Search for the cell housing the specified text and yield its [x, y] center coordinate. 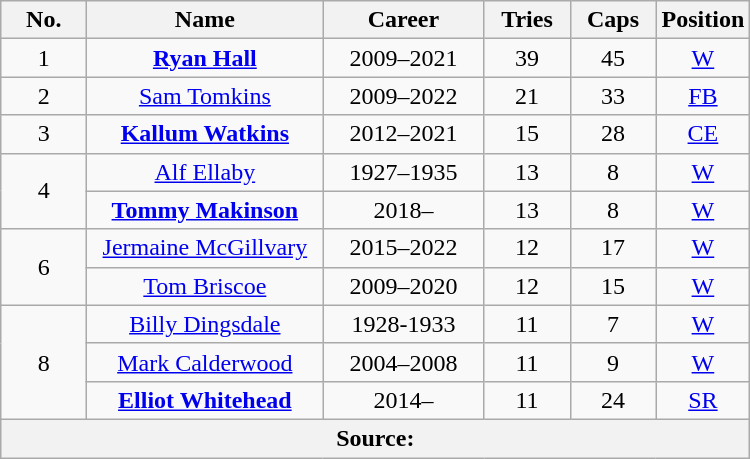
17 [613, 248]
2018– [404, 210]
Alf Ellaby [205, 172]
SR [703, 400]
Jermaine McGillvary [205, 248]
1927–1935 [404, 172]
Career [404, 20]
Source: [376, 438]
9 [613, 362]
Caps [613, 20]
2012–2021 [404, 134]
2015–2022 [404, 248]
CE [703, 134]
6 [44, 267]
2 [44, 96]
1 [44, 58]
Billy Dingsdale [205, 324]
Position [703, 20]
21 [527, 96]
No. [44, 20]
Tommy Makinson [205, 210]
2009–2021 [404, 58]
39 [527, 58]
FB [703, 96]
Elliot Whitehead [205, 400]
4 [44, 191]
3 [44, 134]
33 [613, 96]
Name [205, 20]
24 [613, 400]
2004–2008 [404, 362]
Ryan Hall [205, 58]
Sam Tomkins [205, 96]
Mark Calderwood [205, 362]
2009–2020 [404, 286]
1928-1933 [404, 324]
Kallum Watkins [205, 134]
28 [613, 134]
2014– [404, 400]
Tries [527, 20]
Tom Briscoe [205, 286]
7 [613, 324]
2009–2022 [404, 96]
45 [613, 58]
